Search for the cell housing the specified text and yield its [X, Y] center coordinate. 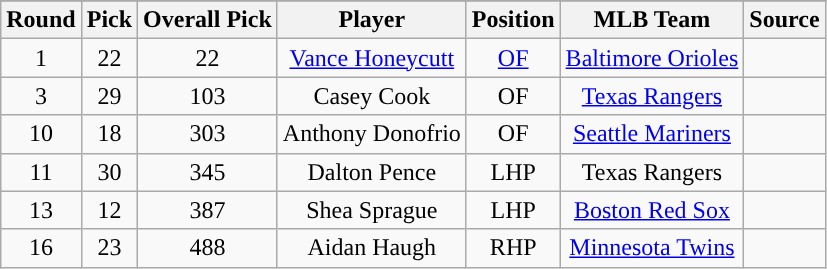
Shea Sprague [372, 210]
Dalton Pence [372, 172]
Baltimore Orioles [652, 58]
103 [208, 96]
16 [41, 248]
18 [109, 134]
10 [41, 134]
Position [513, 20]
11 [41, 172]
Overall Pick [208, 20]
13 [41, 210]
Vance Honeycutt [372, 58]
345 [208, 172]
303 [208, 134]
3 [41, 96]
488 [208, 248]
MLB Team [652, 20]
Seattle Mariners [652, 134]
Player [372, 20]
Pick [109, 20]
Boston Red Sox [652, 210]
Round [41, 20]
12 [109, 210]
30 [109, 172]
Source [784, 20]
387 [208, 210]
1 [41, 58]
Anthony Donofrio [372, 134]
23 [109, 248]
Aidan Haugh [372, 248]
29 [109, 96]
Minnesota Twins [652, 248]
RHP [513, 248]
Casey Cook [372, 96]
